For the text-containing cell, return its midpoint in [x, y] coordinate format. 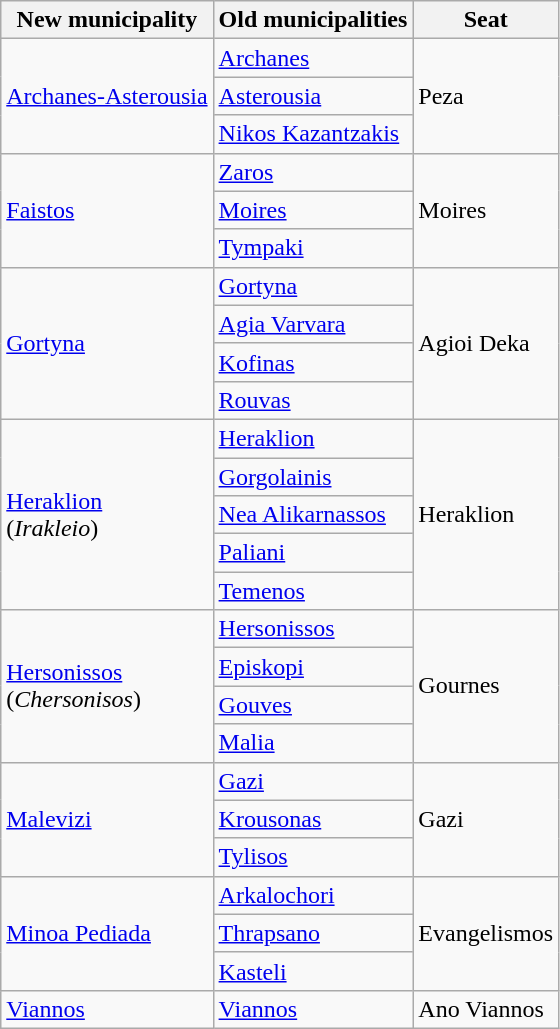
Arkalochori [313, 895]
Tylisos [313, 857]
Agioi Deka [486, 343]
Archanes-Asterousia [107, 96]
Agia Varvara [313, 324]
Peza [486, 96]
Paliani [313, 553]
Archanes [313, 58]
Nikos Kazantzakis [313, 134]
Hersonissos (Chersonisos) [107, 686]
Tympaki [313, 248]
Minoa Pediada [107, 933]
Temenos [313, 591]
Heraklion (Irakleio) [107, 514]
Old municipalities [313, 20]
Gorgolainis [313, 477]
Ano Viannos [486, 1009]
Evangelismos [486, 933]
Rouvas [313, 400]
Kofinas [313, 362]
Hersonissos [313, 629]
Gouves [313, 705]
Faistos [107, 210]
Thrapsano [313, 933]
Kasteli [313, 971]
Episkopi [313, 667]
Asterousia [313, 96]
Malevizi [107, 819]
New municipality [107, 20]
Krousonas [313, 819]
Malia [313, 743]
Seat [486, 20]
Zaros [313, 172]
Gournes [486, 686]
Nea Alikarnassos [313, 515]
